Extract the (X, Y) coordinate from the center of the cell holding the provided text.  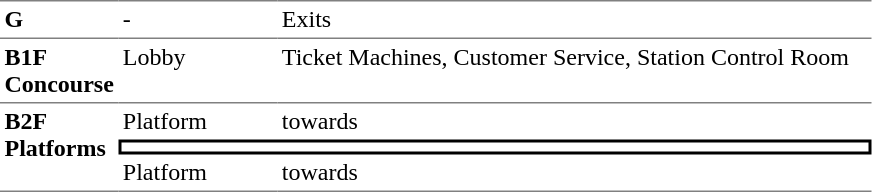
- (198, 19)
Exits (574, 19)
B2FPlatforms (59, 148)
B1FConcourse (59, 71)
Lobby (198, 71)
G (59, 19)
Ticket Machines, Customer Service, Station Control Room (574, 71)
